Locate the cell with the specified text and output its (x, y) center coordinate. 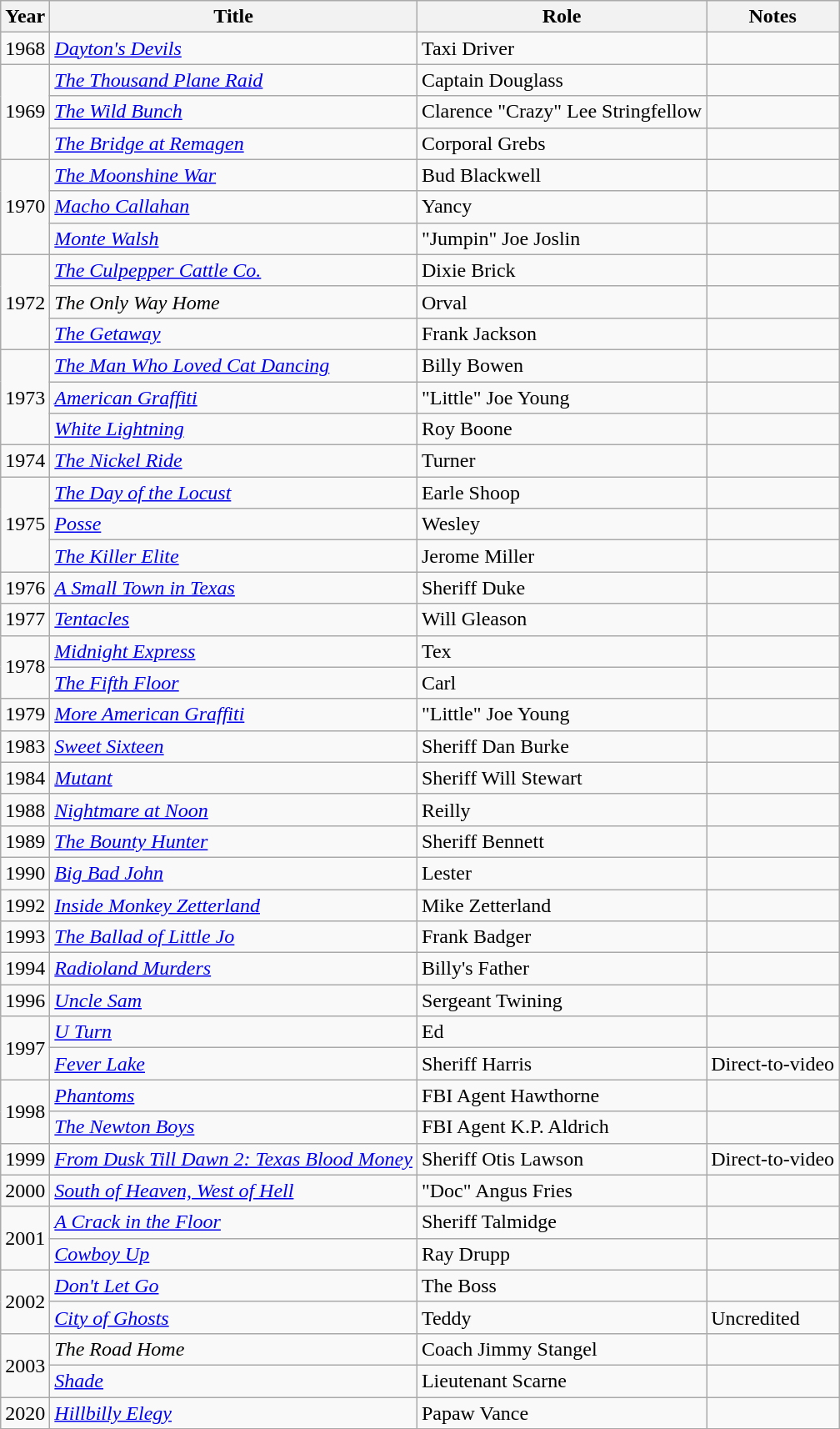
1970 (25, 207)
The Bridge at Remagen (233, 143)
The Getaway (233, 333)
2020 (25, 1413)
Coach Jimmy Stangel (562, 1349)
Cowboy Up (233, 1254)
Shade (233, 1381)
White Lightning (233, 429)
Mutant (233, 778)
The Boss (562, 1286)
The Wild Bunch (233, 112)
1984 (25, 778)
Frank Badger (562, 937)
U Turn (233, 1032)
Tentacles (233, 619)
Lester (562, 873)
Clarence "Crazy" Lee Stringfellow (562, 112)
"Doc" Angus Fries (562, 1191)
1999 (25, 1159)
1989 (25, 841)
1994 (25, 969)
The Ballad of Little Jo (233, 937)
FBI Agent Hawthorne (562, 1096)
1979 (25, 714)
1968 (25, 48)
The Moonshine War (233, 175)
Tex (562, 651)
1976 (25, 588)
Big Bad John (233, 873)
Ray Drupp (562, 1254)
1977 (25, 619)
1974 (25, 461)
"Jumpin" Joe Joslin (562, 238)
Teddy (562, 1317)
Hillbilly Elegy (233, 1413)
2000 (25, 1191)
The Nickel Ride (233, 461)
Lieutenant Scarne (562, 1381)
South of Heaven, West of Hell (233, 1191)
Sheriff Bennett (562, 841)
The Only Way Home (233, 302)
2002 (25, 1301)
Sheriff Otis Lawson (562, 1159)
1973 (25, 397)
The Man Who Loved Cat Dancing (233, 365)
The Thousand Plane Raid (233, 80)
Inside Monkey Zetterland (233, 905)
Orval (562, 302)
The Bounty Hunter (233, 841)
The Newton Boys (233, 1127)
From Dusk Till Dawn 2: Texas Blood Money (233, 1159)
1983 (25, 746)
Papaw Vance (562, 1413)
Uncle Sam (233, 1000)
Yancy (562, 207)
Fever Lake (233, 1064)
Sheriff Talmidge (562, 1222)
1969 (25, 112)
1993 (25, 937)
Radioland Murders (233, 969)
Earle Shoop (562, 493)
The Killer Elite (233, 556)
Role (562, 17)
1996 (25, 1000)
Posse (233, 524)
American Graffiti (233, 398)
The Culpepper Cattle Co. (233, 270)
The Day of the Locust (233, 493)
The Fifth Floor (233, 683)
Carl (562, 683)
Billy's Father (562, 969)
Roy Boone (562, 429)
1975 (25, 524)
Bud Blackwell (562, 175)
Taxi Driver (562, 48)
Year (25, 17)
Ed (562, 1032)
Frank Jackson (562, 333)
1997 (25, 1048)
Billy Bowen (562, 365)
Captain Douglass (562, 80)
FBI Agent K.P. Aldrich (562, 1127)
Reilly (562, 810)
Sergeant Twining (562, 1000)
Dayton's Devils (233, 48)
Phantoms (233, 1096)
1998 (25, 1111)
Mike Zetterland (562, 905)
Nightmare at Noon (233, 810)
Macho Callahan (233, 207)
A Small Town in Texas (233, 588)
1990 (25, 873)
1992 (25, 905)
1972 (25, 302)
A Crack in the Floor (233, 1222)
Uncredited (773, 1317)
Title (233, 17)
Sheriff Dan Burke (562, 746)
Sheriff Duke (562, 588)
Don't Let Go (233, 1286)
2003 (25, 1365)
The Road Home (233, 1349)
Will Gleason (562, 619)
Sheriff Will Stewart (562, 778)
Wesley (562, 524)
More American Graffiti (233, 714)
Notes (773, 17)
Monte Walsh (233, 238)
1978 (25, 667)
City of Ghosts (233, 1317)
Midnight Express (233, 651)
Turner (562, 461)
Sweet Sixteen (233, 746)
Sheriff Harris (562, 1064)
Dixie Brick (562, 270)
2001 (25, 1238)
1988 (25, 810)
Corporal Grebs (562, 143)
Jerome Miller (562, 556)
